Scan for the cell matching the given text and deliver its (x, y) coordinate at center. 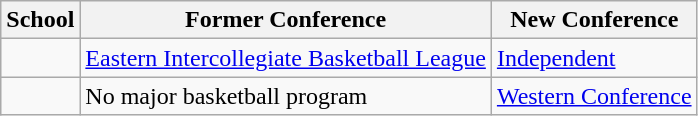
Western Conference (594, 96)
Eastern Intercollegiate Basketball League (286, 58)
Former Conference (286, 20)
No major basketball program (286, 96)
Independent (594, 58)
New Conference (594, 20)
School (40, 20)
